Capture the cell that displays the provided text and extract its [x, y] central coordinate. 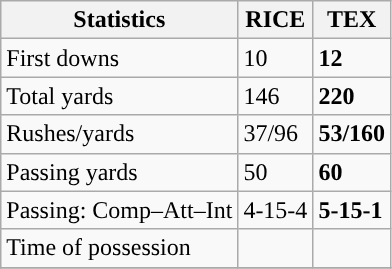
53/160 [352, 134]
10 [276, 58]
TEX [352, 20]
Rushes/yards [120, 134]
37/96 [276, 134]
50 [276, 172]
Passing: Comp–Att–Int [120, 210]
220 [352, 96]
Total yards [120, 96]
4-15-4 [276, 210]
60 [352, 172]
RICE [276, 20]
Passing yards [120, 172]
12 [352, 58]
Time of possession [120, 248]
5-15-1 [352, 210]
146 [276, 96]
First downs [120, 58]
Statistics [120, 20]
